Return (x, y) of the center of cell containing provided text 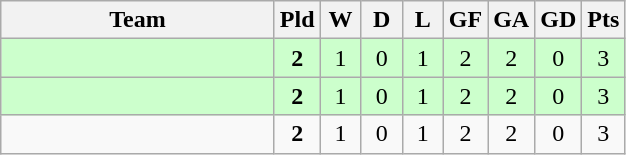
Pld (297, 20)
W (340, 20)
Pts (604, 20)
D (382, 20)
Team (138, 20)
L (422, 20)
GD (558, 20)
GF (465, 20)
GA (512, 20)
